Search for the cell housing the specified text and yield its (X, Y) center coordinate. 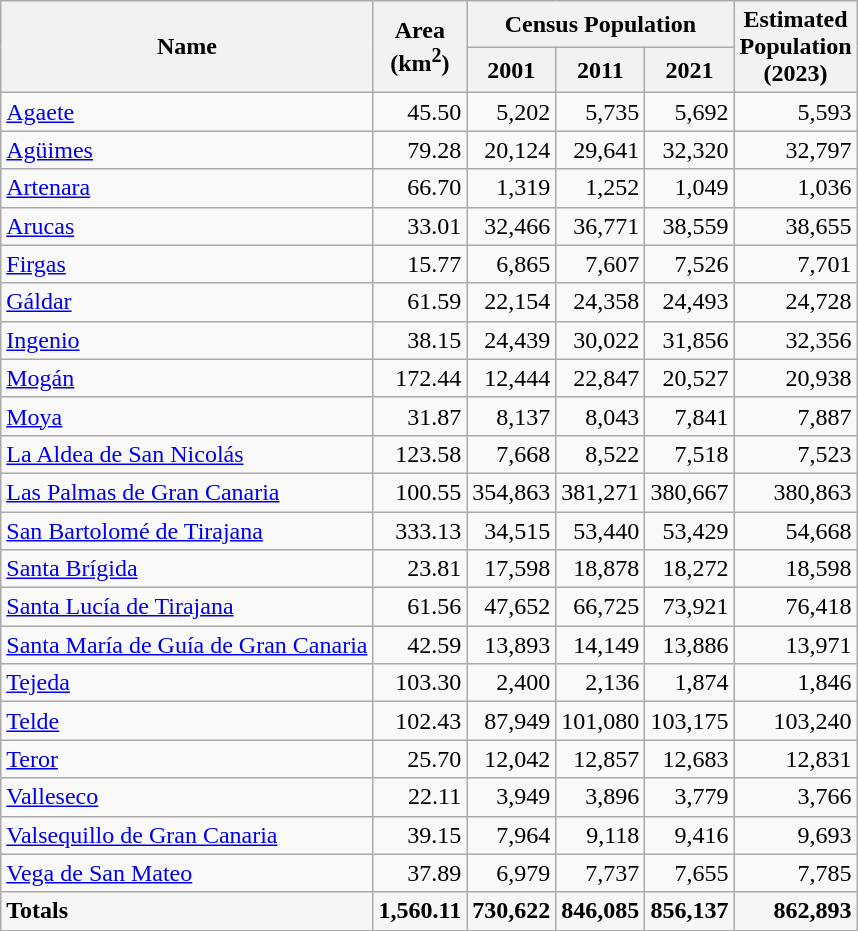
24,439 (512, 340)
Valsequillo de Gran Canaria (187, 835)
54,668 (796, 531)
6,979 (512, 873)
24,493 (690, 302)
7,701 (796, 264)
23.81 (420, 569)
18,878 (600, 569)
Area(km2) (420, 47)
31,856 (690, 340)
103.30 (420, 683)
Totals (187, 911)
73,921 (690, 607)
15.77 (420, 264)
53,429 (690, 531)
22,154 (512, 302)
6,865 (512, 264)
3,949 (512, 797)
2011 (600, 70)
Agaete (187, 112)
32,320 (690, 150)
Santa Lucía de Tirajana (187, 607)
20,527 (690, 378)
380,667 (690, 492)
12,042 (512, 759)
5,735 (600, 112)
20,124 (512, 150)
EstimatedPopulation(2023) (796, 47)
730,622 (512, 911)
8,043 (600, 416)
2,136 (600, 683)
846,085 (600, 911)
9,693 (796, 835)
102.43 (420, 721)
29,641 (600, 150)
Artenara (187, 188)
8,522 (600, 454)
7,841 (690, 416)
Vega de San Mateo (187, 873)
12,683 (690, 759)
32,797 (796, 150)
39.15 (420, 835)
Firgas (187, 264)
33.01 (420, 226)
Arucas (187, 226)
24,728 (796, 302)
25.70 (420, 759)
Telde (187, 721)
87,949 (512, 721)
53,440 (600, 531)
856,137 (690, 911)
66,725 (600, 607)
12,444 (512, 378)
1,049 (690, 188)
3,779 (690, 797)
333.13 (420, 531)
32,466 (512, 226)
47,652 (512, 607)
7,964 (512, 835)
1,252 (600, 188)
103,175 (690, 721)
3,766 (796, 797)
Tejeda (187, 683)
380,863 (796, 492)
Santa Brígida (187, 569)
7,668 (512, 454)
22,847 (600, 378)
Teror (187, 759)
Las Palmas de Gran Canaria (187, 492)
18,598 (796, 569)
Valleseco (187, 797)
Gáldar (187, 302)
1,874 (690, 683)
45.50 (420, 112)
Santa María de Guía de Gran Canaria (187, 645)
5,593 (796, 112)
31.87 (420, 416)
La Aldea de San Nicolás (187, 454)
5,692 (690, 112)
36,771 (600, 226)
1,036 (796, 188)
2001 (512, 70)
1,560.11 (420, 911)
Ingenio (187, 340)
61.59 (420, 302)
123.58 (420, 454)
7,607 (600, 264)
8,137 (512, 416)
101,080 (600, 721)
5,202 (512, 112)
7,655 (690, 873)
3,896 (600, 797)
18,272 (690, 569)
13,971 (796, 645)
38,559 (690, 226)
354,863 (512, 492)
17,598 (512, 569)
9,118 (600, 835)
103,240 (796, 721)
172.44 (420, 378)
61.56 (420, 607)
1,846 (796, 683)
7,526 (690, 264)
13,886 (690, 645)
9,416 (690, 835)
38,655 (796, 226)
Moya (187, 416)
12,831 (796, 759)
12,857 (600, 759)
14,149 (600, 645)
42.59 (420, 645)
76,418 (796, 607)
Agüimes (187, 150)
22.11 (420, 797)
7,785 (796, 873)
66.70 (420, 188)
79.28 (420, 150)
2,400 (512, 683)
San Bartolomé de Tirajana (187, 531)
20,938 (796, 378)
Mogán (187, 378)
7,737 (600, 873)
13,893 (512, 645)
Name (187, 47)
100.55 (420, 492)
862,893 (796, 911)
32,356 (796, 340)
Census Population (600, 24)
7,518 (690, 454)
34,515 (512, 531)
1,319 (512, 188)
2021 (690, 70)
38.15 (420, 340)
7,523 (796, 454)
7,887 (796, 416)
24,358 (600, 302)
37.89 (420, 873)
30,022 (600, 340)
381,271 (600, 492)
